Detect which cell encompasses the target text, then output its (X, Y) center coordinate. 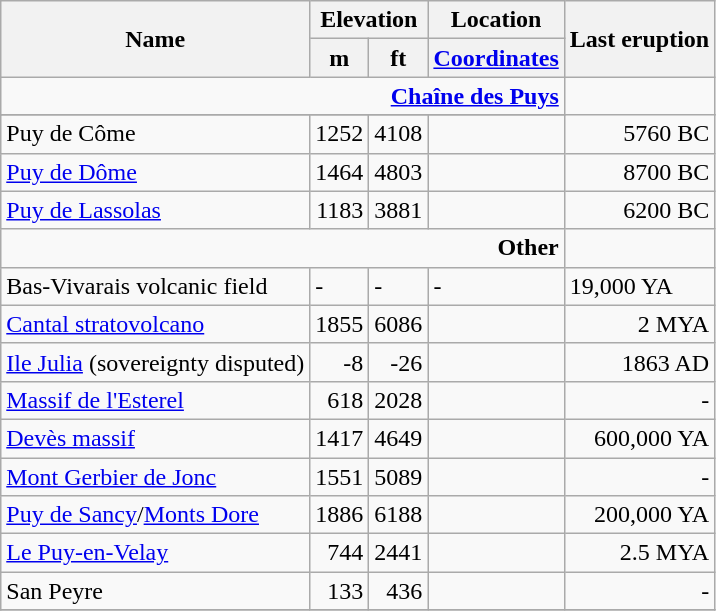
Puy de Dôme (156, 172)
436 (398, 591)
6188 (398, 515)
Puy de Lassolas (156, 210)
1551 (340, 477)
8700 BC (639, 172)
1464 (340, 172)
Bas-Vivarais volcanic field (156, 286)
2 MYA (639, 324)
4649 (398, 438)
4108 (398, 134)
ft (398, 58)
Puy de Côme (156, 134)
1252 (340, 134)
Coordinates (496, 58)
Devès massif (156, 438)
Cantal stratovolcano (156, 324)
Mont Gerbier de Jonc (156, 477)
200,000 YA (639, 515)
-8 (340, 362)
Massif de l'Esterel (156, 400)
2441 (398, 553)
5760 BC (639, 134)
Other (283, 248)
600,000 YA (639, 438)
6086 (398, 324)
4803 (398, 172)
m (340, 58)
Chaîne des Puys (283, 96)
Location (496, 20)
1417 (340, 438)
Elevation (369, 20)
2028 (398, 400)
1863 AD (639, 362)
-26 (398, 362)
2.5 MYA (639, 553)
Le Puy-en-Velay (156, 553)
Last eruption (639, 39)
1183 (340, 210)
San Peyre (156, 591)
Ile Julia (sovereignty disputed) (156, 362)
6200 BC (639, 210)
133 (340, 591)
618 (340, 400)
744 (340, 553)
Name (156, 39)
1855 (340, 324)
3881 (398, 210)
19,000 YA (639, 286)
5089 (398, 477)
Puy de Sancy/Monts Dore (156, 515)
1886 (340, 515)
